Output the (X, Y) coordinate of the center of the cell containing the given text.  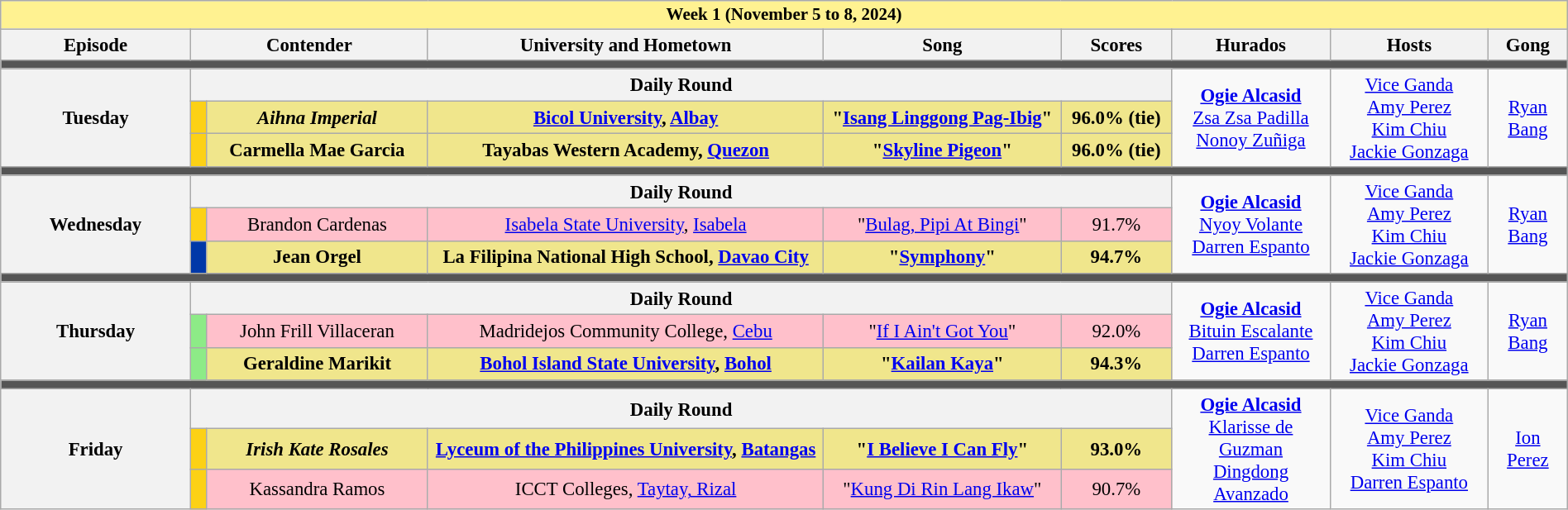
"Kung Di Rin Lang Ikaw" (943, 489)
"I Believe I Can Fly" (943, 450)
Episode (96, 45)
Ogie AlcasidKlarisse de GuzmanDingdong Avanzado (1250, 450)
Jean Orgel (317, 257)
"Bulag, Pipi At Bingi" (943, 225)
Isabela State University, Isabela (625, 225)
Ion Perez (1528, 450)
Hurados (1250, 45)
ICCT Colleges, Taytay, Rizal (625, 489)
"Kailan Kaya" (943, 364)
Vice GandaAmy PerezKim ChiuDarren Espanto (1409, 450)
Bicol University, Albay (625, 118)
Wednesday (96, 225)
Geraldine Marikit (317, 364)
Friday (96, 450)
Kassandra Ramos (317, 489)
"Isang Linggong Pag-Ibig" (943, 118)
Carmella Mae Garcia (317, 150)
93.0% (1116, 450)
"Symphony" (943, 257)
Irish Kate Rosales (317, 450)
La Filipina National High School, Davao City (625, 257)
University and Hometown (625, 45)
90.7% (1116, 489)
91.7% (1116, 225)
94.7% (1116, 257)
John Frill Villaceran (317, 331)
Thursday (96, 331)
Bohol Island State University, Bohol (625, 364)
Ogie AlcasidZsa Zsa PadillaNonoy Zuñiga (1250, 117)
Lyceum of the Philippines University, Batangas (625, 450)
Brandon Cardenas (317, 225)
Tayabas Western Academy, Quezon (625, 150)
Ogie AlcasidBituin EscalanteDarren Espanto (1250, 331)
92.0% (1116, 331)
Week 1 (November 5 to 8, 2024) (784, 15)
94.3% (1116, 364)
Scores (1116, 45)
Song (943, 45)
Contender (309, 45)
Tuesday (96, 117)
Madridejos Community College, Cebu (625, 331)
"Skyline Pigeon" (943, 150)
Hosts (1409, 45)
Gong (1528, 45)
"If I Ain't Got You" (943, 331)
Ogie AlcasidNyoy VolanteDarren Espanto (1250, 225)
Aihna Imperial (317, 118)
